Return the (x, y) coordinate for the center point of the cell that contains the specified text.  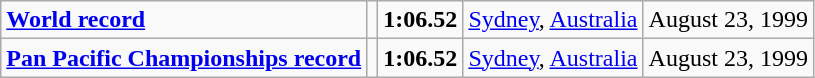
World record (184, 20)
Pan Pacific Championships record (184, 58)
